Determine the (X, Y) coordinate at the center of the cell enclosing the given text.  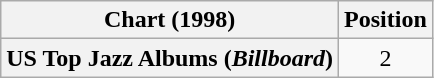
2 (386, 58)
Position (386, 20)
Chart (1998) (170, 20)
US Top Jazz Albums (Billboard) (170, 58)
